Determine the [x, y] coordinate at the center of the cell enclosing the given text.  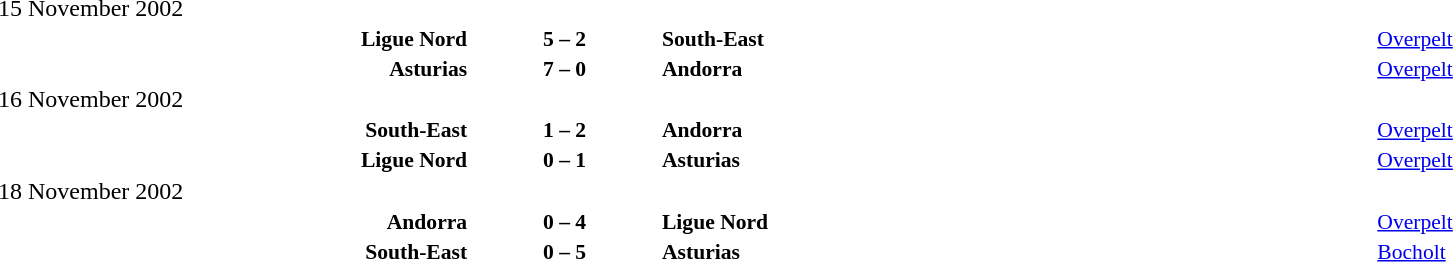
5 – 2 [564, 38]
1 – 2 [564, 130]
0 – 1 [564, 160]
Ligue Nord [1017, 222]
0 – 4 [564, 222]
South-East [1017, 38]
7 – 0 [564, 68]
Asturias [1017, 160]
